Search for the cell housing the specified text and yield its [X, Y] center coordinate. 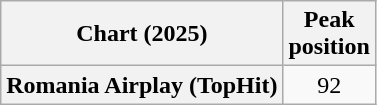
Romania Airplay (TopHit) [142, 85]
92 [329, 85]
Peakposition [329, 34]
Chart (2025) [142, 34]
